Search for the cell housing the specified text and yield its (X, Y) center coordinate. 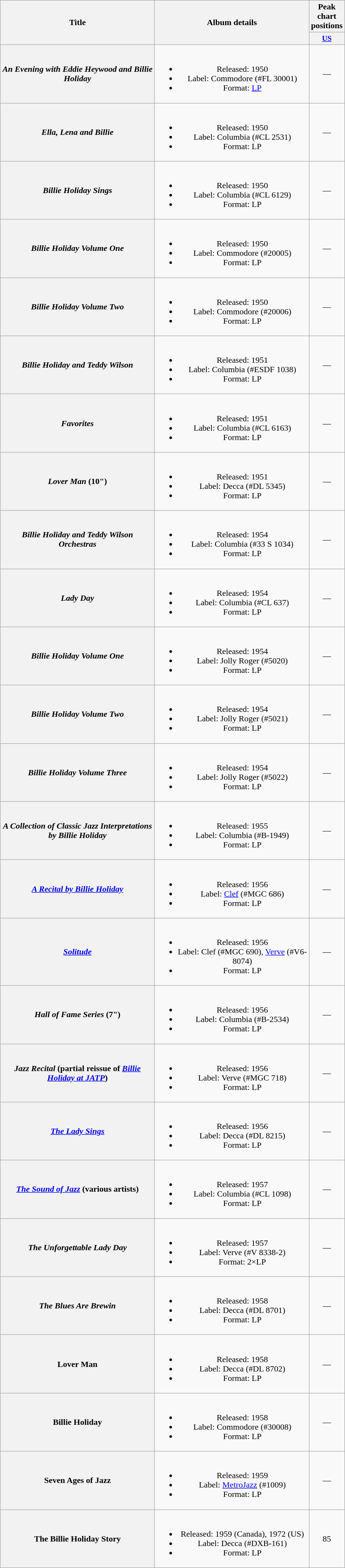
Released: 1950Label: Columbia (#CL 6129)Format: LP (232, 190)
Billie Holiday Volume Three (77, 772)
Released: 1956Label: Columbia (#B-2534)Format: LP (232, 1015)
Released: 1956Label: Verve (#MGC 718)Format: LP (232, 1073)
Released: 1956Label: Clef (#MGC 690), Verve (#V6-8074)Format: LP (232, 952)
Lover Man (77, 1364)
Billie Holiday Sings (77, 190)
Released: 1957Label: Columbia (#CL 1098)Format: LP (232, 1190)
The Lady Sings (77, 1131)
Billie Holiday and Teddy Wilson (77, 365)
Released: 1959Label: MetroJazz (#1009)Format: LP (232, 1480)
Released: 1950Label: Commodore (#FL 30001)Format: LP (232, 74)
85 (327, 1539)
Released: 1951Label: Columbia (#ESDF 1038)Format: LP (232, 365)
Lover Man (10") (77, 482)
Released: 1954Label: Columbia (#CL 637)Format: LP (232, 598)
Released: 1956Label: Decca (#DL 8215)Format: LP (232, 1131)
Solitude (77, 952)
Released: 1954Label: Jolly Roger (#5020)Format: LP (232, 656)
Released: 1958Label: Commodore (#30008)Format: LP (232, 1422)
The Unforgettable Lady Day (77, 1247)
Billie Holiday (77, 1422)
Lady Day (77, 598)
The Billie Holiday Story (77, 1539)
Released: 1958Label: Decca (#DL 8702)Format: LP (232, 1364)
Released: 1956Label: Clef (#MGC 686)Format: LP (232, 889)
Jazz Recital (partial reissue of Billie Holiday at JATP) (77, 1073)
Released: 1951Label: Decca (#DL 5345)Format: LP (232, 482)
Released: 1955Label: Columbia (#B-1949)Format: LP (232, 831)
A Collection of Classic Jazz Interpretations by Billie Holiday (77, 831)
Released: 1950Label: Columbia (#CL 2531)Format: LP (232, 132)
Released: 1957Label: Verve (#V 8338-2)Format: 2×LP (232, 1247)
Ella, Lena and Billie (77, 132)
Released: 1950Label: Commodore (#20005)Format: LP (232, 249)
The Blues Are Brewin (77, 1306)
Released: 1959 (Canada), 1972 (US)Label: Decca (#DXB-161)Format: LP (232, 1539)
US (327, 39)
Released: 1954Label: Jolly Roger (#5021)Format: LP (232, 714)
Title (77, 23)
Album details (232, 23)
The Sound of Jazz (various artists) (77, 1190)
Released: 1958Label: Decca (#DL 8701)Format: LP (232, 1306)
An Evening with Eddie Heywood and Billie Holiday (77, 74)
Released: 1954Label: Jolly Roger (#5022)Format: LP (232, 772)
A Recital by Billie Holiday (77, 889)
Peak chart positions (327, 16)
Released: 1954Label: Columbia (#33 S 1034)Format: LP (232, 539)
Released: 1950Label: Commodore (#20006)Format: LP (232, 307)
Released: 1951Label: Columbia (#CL 6163)Format: LP (232, 423)
Hall of Fame Series (7") (77, 1015)
Favorites (77, 423)
Seven Ages of Jazz (77, 1480)
Billie Holiday and Teddy Wilson Orchestras (77, 539)
